From the cell containing the given text, extract its center point as (X, Y) coordinate. 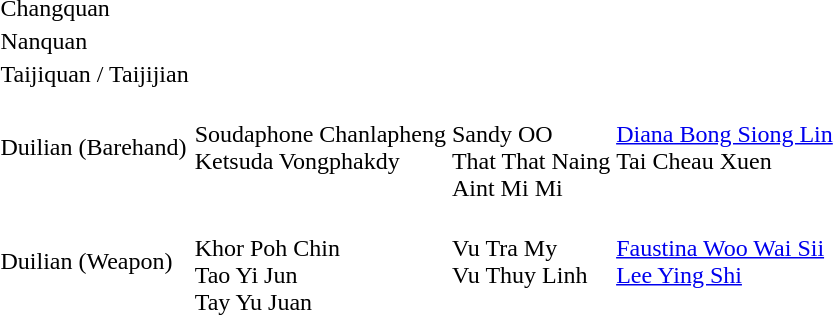
Sandy OOThat That NaingAint Mi Mi (530, 148)
Soudaphone ChanlaphengKetsuda Vongphakdy (320, 148)
